Find where the given text appears and provide that cell's center as (x, y) coordinate. 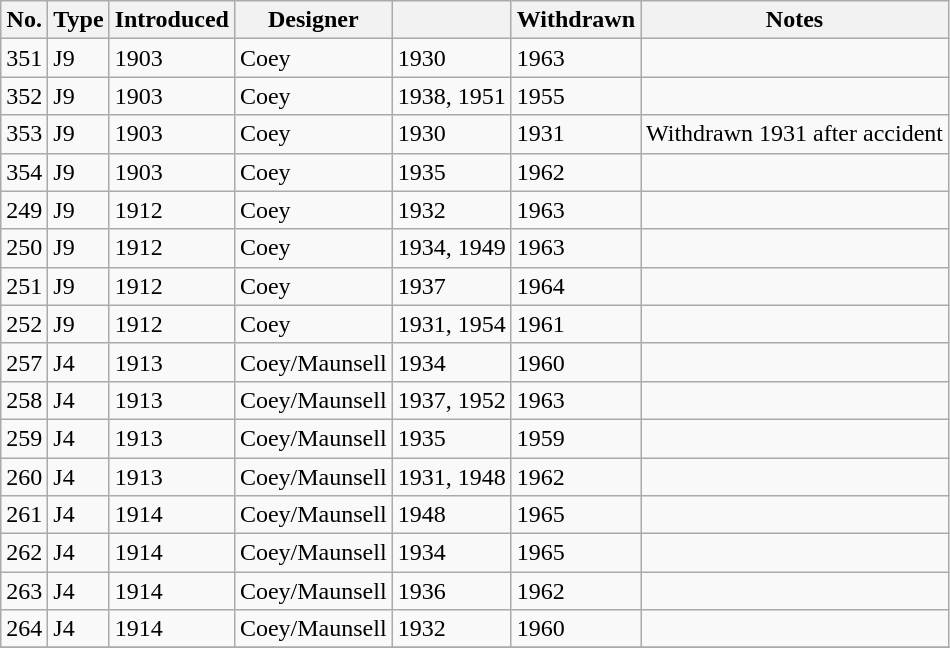
262 (24, 553)
1931, 1954 (452, 324)
1937 (452, 286)
1931 (576, 134)
No. (24, 20)
352 (24, 96)
Introduced (172, 20)
249 (24, 210)
252 (24, 324)
1964 (576, 286)
258 (24, 400)
Withdrawn (576, 20)
1959 (576, 438)
351 (24, 58)
Designer (313, 20)
Withdrawn 1931 after accident (795, 134)
Type (78, 20)
250 (24, 248)
1948 (452, 515)
1937, 1952 (452, 400)
1931, 1948 (452, 477)
1934, 1949 (452, 248)
1936 (452, 591)
261 (24, 515)
260 (24, 477)
1961 (576, 324)
259 (24, 438)
264 (24, 629)
251 (24, 286)
263 (24, 591)
1938, 1951 (452, 96)
354 (24, 172)
1955 (576, 96)
Notes (795, 20)
257 (24, 362)
353 (24, 134)
